Locate the cell with the specified text and output its [X, Y] center coordinate. 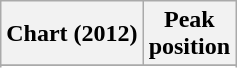
Peakposition [189, 34]
Chart (2012) [72, 34]
